Determine the [X, Y] coordinate at the center of the cell enclosing the given text.  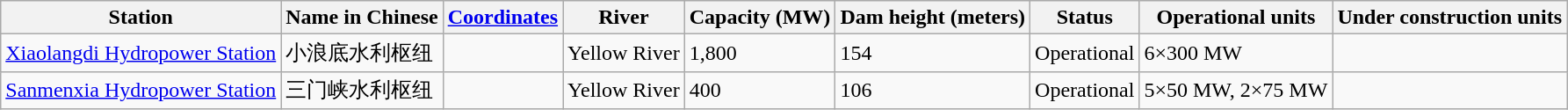
Dam height (meters) [933, 18]
400 [760, 90]
Operational units [1236, 18]
Capacity (MW) [760, 18]
River [624, 18]
5×50 MW, 2×75 MW [1236, 90]
Xiaolangdi Hydropower Station [141, 53]
154 [933, 53]
106 [933, 90]
Name in Chinese [362, 18]
三门峡水利枢纽 [362, 90]
Coordinates [502, 18]
Under construction units [1449, 18]
Sanmenxia Hydropower Station [141, 90]
1,800 [760, 53]
小浪底水利枢纽 [362, 53]
Status [1085, 18]
Station [141, 18]
6×300 MW [1236, 53]
